Extract the (x, y) coordinate from the center of the cell holding the provided text.  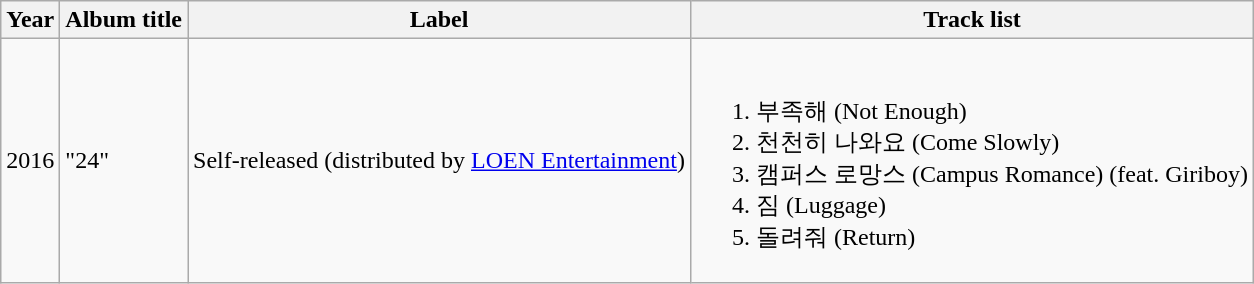
Self-released (distributed by LOEN Entertainment) (440, 161)
Year (30, 20)
Album title (124, 20)
부족해 (Not Enough)천천히 나와요 (Come Slowly)캠퍼스 로망스 (Campus Romance) (feat. Giriboy)짐 (Luggage)돌려줘 (Return) (972, 161)
2016 (30, 161)
Track list (972, 20)
"24" (124, 161)
Label (440, 20)
